Capture the cell that displays the provided text and extract its [x, y] central coordinate. 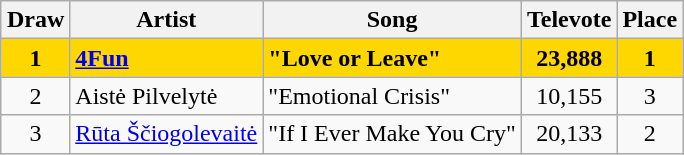
"Love or Leave" [392, 58]
10,155 [568, 96]
Artist [166, 20]
"Emotional Crisis" [392, 96]
Televote [568, 20]
23,888 [568, 58]
"If I Ever Make You Cry" [392, 134]
Place [650, 20]
Rūta Ščiogolevaitė [166, 134]
4Fun [166, 58]
20,133 [568, 134]
Song [392, 20]
Draw [35, 20]
Aistė Pilvelytė [166, 96]
